Return the (X, Y) coordinate for the center point of the cell that contains the specified text.  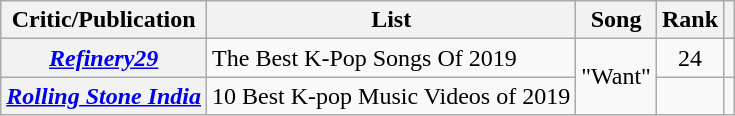
10 Best K-pop Music Videos of 2019 (392, 96)
The Best K-Pop Songs Of 2019 (392, 58)
Rolling Stone India (104, 96)
Rank (690, 20)
Song (616, 20)
Critic/Publication (104, 20)
"Want" (616, 77)
Refinery29 (104, 58)
24 (690, 58)
List (392, 20)
